From the cell containing the given text, extract its center point as [x, y] coordinate. 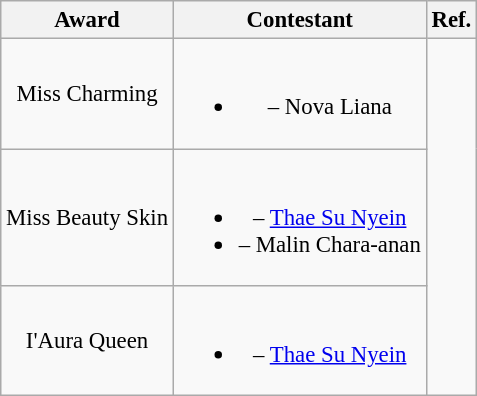
– Thae Su Nyein – Malin Chara-anan [300, 218]
Award [88, 20]
Miss Charming [88, 94]
Contestant [300, 20]
– Nova Liana [300, 94]
– Thae Su Nyein [300, 341]
Miss Beauty Skin [88, 218]
Ref. [451, 20]
I'Aura Queen [88, 341]
